Search for the cell housing the specified text and yield its (x, y) center coordinate. 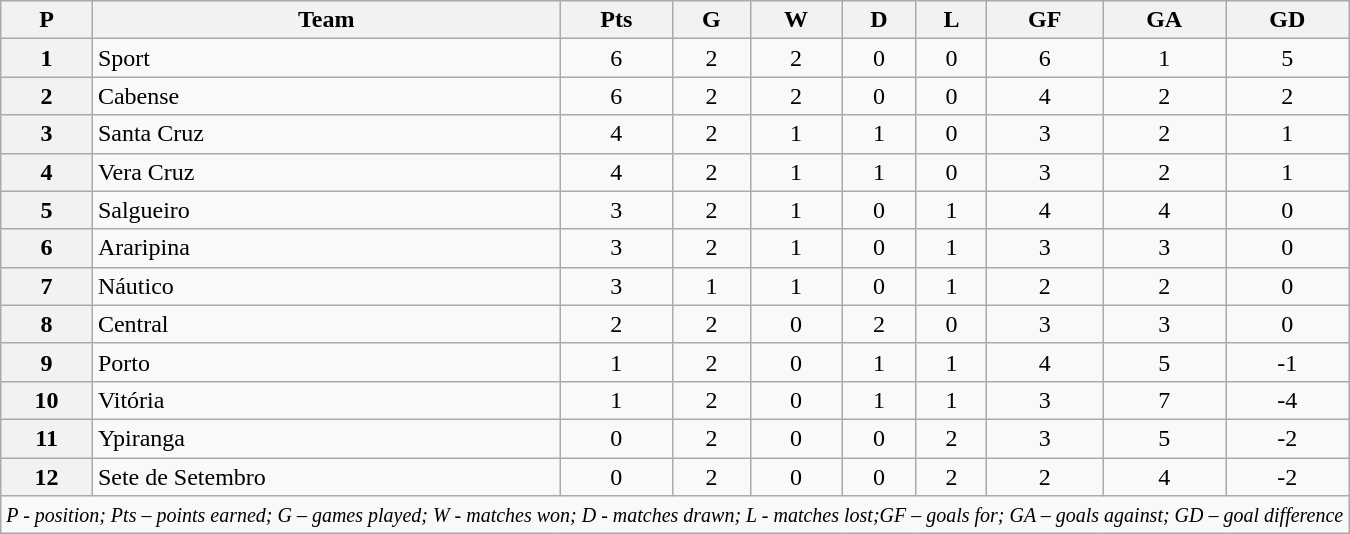
GF (1045, 20)
Pts (616, 20)
Vera Cruz (326, 172)
GA (1164, 20)
Salgueiro (326, 210)
8 (47, 324)
L (952, 20)
P (47, 20)
Sport (326, 58)
Porto (326, 362)
Ypiranga (326, 438)
Náutico (326, 286)
G (712, 20)
W (796, 20)
Central (326, 324)
-4 (1288, 400)
Team (326, 20)
D (879, 20)
Santa Cruz (326, 134)
11 (47, 438)
Araripina (326, 248)
Sete de Setembro (326, 477)
12 (47, 477)
Cabense (326, 96)
10 (47, 400)
GD (1288, 20)
Vitória (326, 400)
9 (47, 362)
-1 (1288, 362)
